Identify which cell holds the provided text, then report its [X, Y] central coordinate. 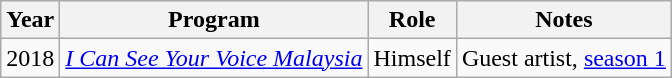
Role [412, 20]
Himself [412, 58]
Notes [564, 20]
Year [30, 20]
Guest artist, season 1 [564, 58]
2018 [30, 58]
I Can See Your Voice Malaysia [214, 58]
Program [214, 20]
